Determine the (X, Y) coordinate at the center of the cell enclosing the given text.  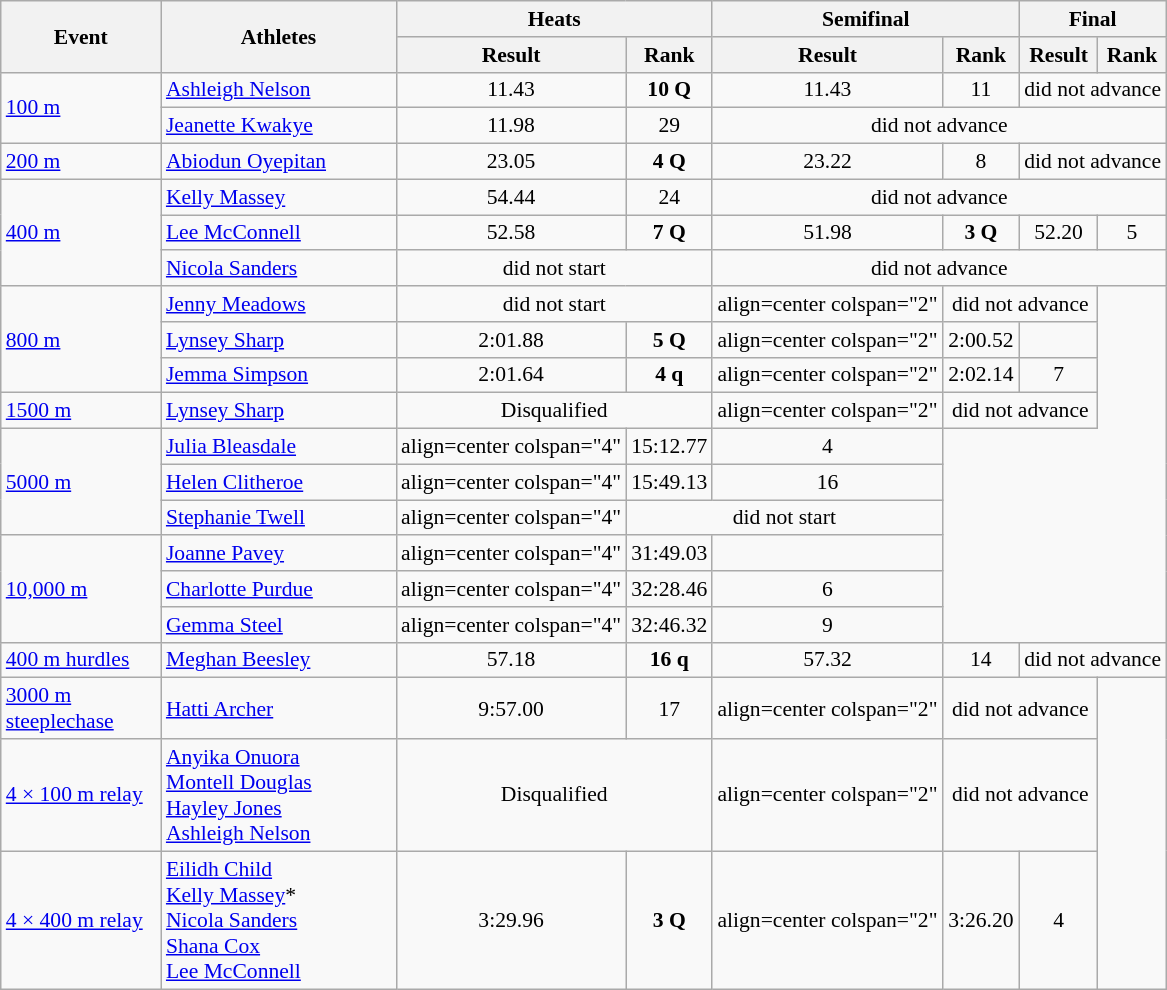
16 q (669, 660)
3:26.20 (982, 920)
54.44 (511, 197)
Julia Bleasdale (278, 447)
Eilidh ChildKelly Massey*Nicola SandersShana CoxLee McConnell (278, 920)
7 (1058, 375)
Meghan Beesley (278, 660)
6 (827, 589)
51.98 (827, 233)
11.98 (511, 126)
5 (1132, 233)
Hatti Archer (278, 708)
Final (1092, 19)
Helen Clitheroe (278, 482)
Stephanie Twell (278, 518)
29 (669, 126)
400 m hurdles (81, 660)
24 (669, 197)
5000 m (81, 482)
15:49.13 (669, 482)
100 m (81, 108)
800 m (81, 340)
52.20 (1058, 233)
2:01.64 (511, 375)
10 Q (669, 90)
Nicola Sanders (278, 269)
400 m (81, 232)
11 (982, 90)
32:46.32 (669, 625)
Ashleigh Nelson (278, 90)
7 Q (669, 233)
17 (669, 708)
Lee McConnell (278, 233)
14 (982, 660)
4 q (669, 375)
23.05 (511, 162)
10,000 m (81, 590)
52.58 (511, 233)
Charlotte Purdue (278, 589)
200 m (81, 162)
Gemma Steel (278, 625)
32:28.46 (669, 589)
16 (827, 482)
9 (827, 625)
31:49.03 (669, 554)
Jeanette Kwakye (278, 126)
Kelly Massey (278, 197)
Jemma Simpson (278, 375)
57.18 (511, 660)
1500 m (81, 411)
2:01.88 (511, 340)
8 (982, 162)
Semifinal (866, 19)
Anyika OnuoraMontell DouglasHayley JonesAshleigh Nelson (278, 795)
Abiodun Oyepitan (278, 162)
4 Q (669, 162)
2:00.52 (982, 340)
3000 m steeplechase (81, 708)
57.32 (827, 660)
4 × 400 m relay (81, 920)
Athletes (278, 36)
4 × 100 m relay (81, 795)
2:02.14 (982, 375)
Joanne Pavey (278, 554)
5 Q (669, 340)
9:57.00 (511, 708)
Event (81, 36)
15:12.77 (669, 447)
23.22 (827, 162)
3:29.96 (511, 920)
Heats (554, 19)
Jenny Meadows (278, 304)
